Capture the cell that displays the provided text and extract its [x, y] central coordinate. 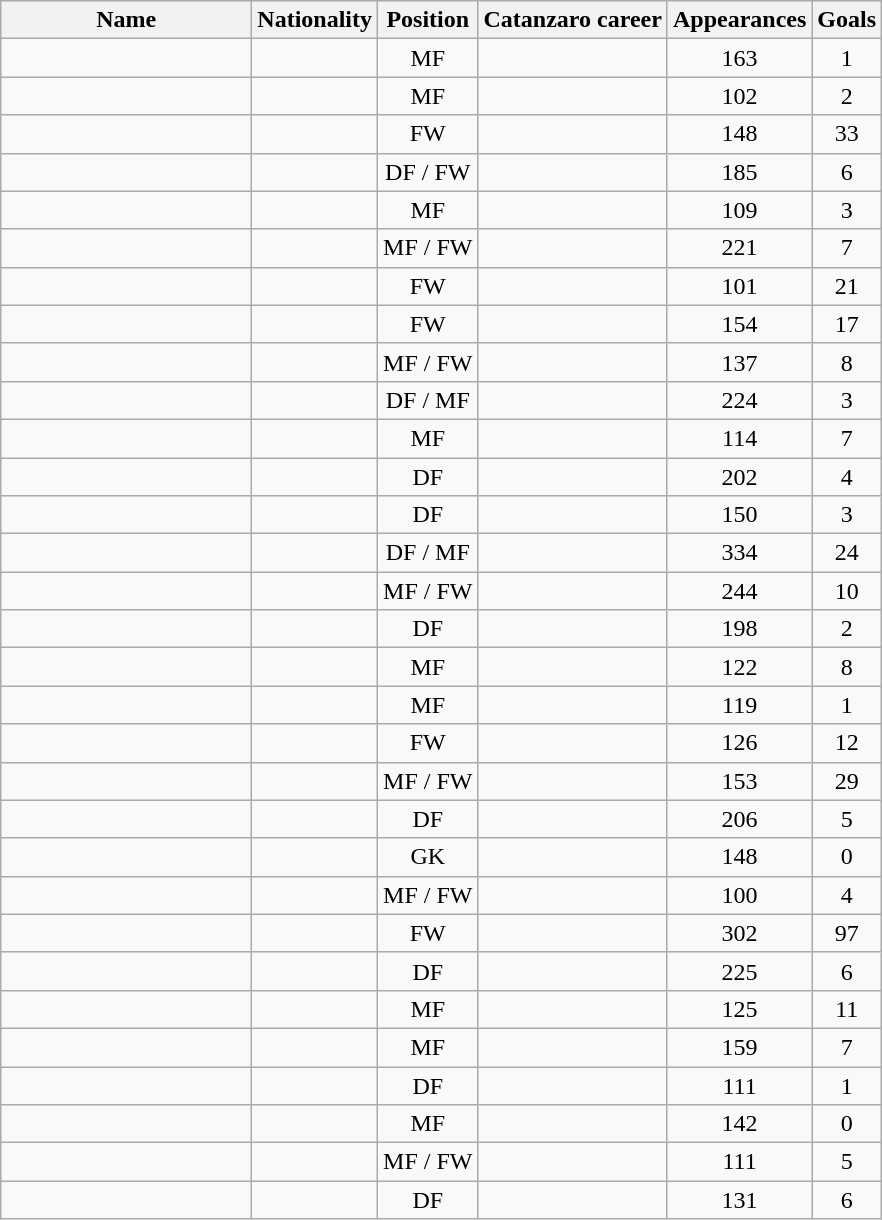
119 [739, 705]
122 [739, 667]
17 [847, 324]
159 [739, 1047]
137 [739, 362]
153 [739, 781]
302 [739, 933]
202 [739, 477]
Position [428, 20]
206 [739, 819]
Name [126, 20]
185 [739, 172]
Goals [847, 20]
221 [739, 248]
109 [739, 210]
33 [847, 134]
21 [847, 286]
225 [739, 971]
11 [847, 1009]
GK [428, 857]
Catanzaro career [572, 20]
100 [739, 895]
10 [847, 591]
DF / FW [428, 172]
163 [739, 58]
Appearances [739, 20]
126 [739, 743]
244 [739, 591]
150 [739, 515]
154 [739, 324]
334 [739, 553]
131 [739, 1200]
24 [847, 553]
125 [739, 1009]
224 [739, 400]
102 [739, 96]
101 [739, 286]
198 [739, 629]
Nationality [315, 20]
12 [847, 743]
97 [847, 933]
29 [847, 781]
142 [739, 1124]
114 [739, 438]
